Detect which cell encompasses the target text, then output its (X, Y) center coordinate. 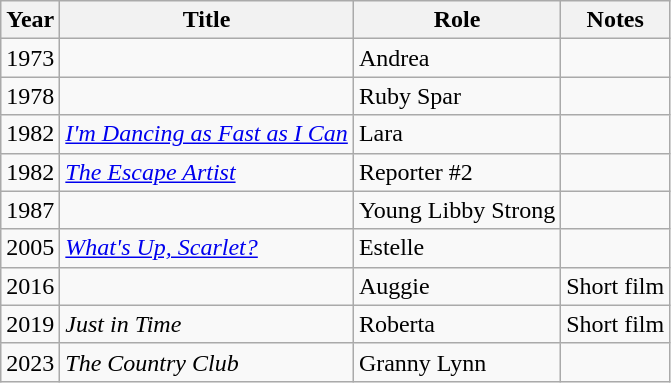
What's Up, Scarlet? (207, 248)
Reporter #2 (456, 172)
Roberta (456, 324)
Auggie (456, 286)
Young Libby Strong (456, 210)
1973 (30, 58)
Year (30, 20)
Title (207, 20)
The Escape Artist (207, 172)
Notes (616, 20)
1987 (30, 210)
2016 (30, 286)
Ruby Spar (456, 96)
2019 (30, 324)
Lara (456, 134)
The Country Club (207, 362)
Granny Lynn (456, 362)
Role (456, 20)
1978 (30, 96)
Andrea (456, 58)
Just in Time (207, 324)
Estelle (456, 248)
I'm Dancing as Fast as I Can (207, 134)
2023 (30, 362)
2005 (30, 248)
